For the text-containing cell, return its midpoint in (x, y) coordinate format. 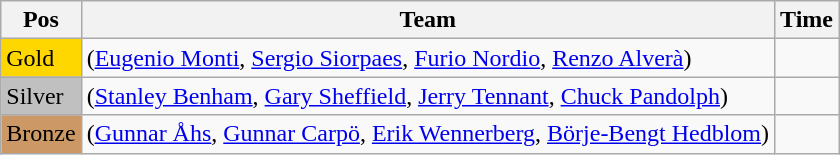
Gold (41, 58)
Pos (41, 20)
Bronze (41, 134)
Team (428, 20)
(Gunnar Åhs, Gunnar Carpö, Erik Wennerberg, Börje-Bengt Hedblom) (428, 134)
Silver (41, 96)
(Eugenio Monti, Sergio Siorpaes, Furio Nordio, Renzo Alverà) (428, 58)
(Stanley Benham, Gary Sheffield, Jerry Tennant, Chuck Pandolph) (428, 96)
Time (807, 20)
